Search for the cell housing the specified text and yield its [X, Y] center coordinate. 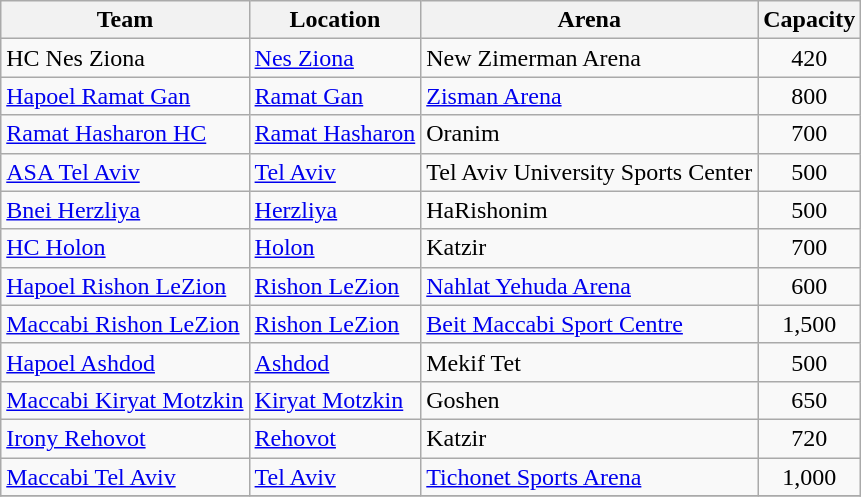
Kiryat Motzkin [335, 400]
Ramat Gan [335, 96]
1,000 [810, 477]
HC Nes Ziona [125, 58]
Tel Aviv University Sports Center [590, 172]
1,500 [810, 324]
Mekif Tet [590, 362]
Zisman Arena [590, 96]
Arena [590, 20]
800 [810, 96]
Capacity [810, 20]
New Zimerman Arena [590, 58]
650 [810, 400]
HaRishonim [590, 210]
Rehovot [335, 438]
Bnei Herzliya [125, 210]
Maccabi Rishon LeZion [125, 324]
Ashdod [335, 362]
Team [125, 20]
420 [810, 58]
Holon [335, 248]
Location [335, 20]
Nahlat Yehuda Arena [590, 286]
HC Holon [125, 248]
Nes Ziona [335, 58]
Maccabi Tel Aviv [125, 477]
Hapoel Ramat Gan [125, 96]
Maccabi Kiryat Motzkin [125, 400]
Ramat Hasharon HC [125, 134]
Herzliya [335, 210]
Ramat Hasharon [335, 134]
600 [810, 286]
Irony Rehovot [125, 438]
ASA Tel Aviv [125, 172]
Hapoel Ashdod [125, 362]
Tichonet Sports Arena [590, 477]
Beit Maccabi Sport Centre [590, 324]
720 [810, 438]
Oranim [590, 134]
Hapoel Rishon LeZion [125, 286]
Goshen [590, 400]
